Scan for the cell matching the given text and deliver its (X, Y) coordinate at center. 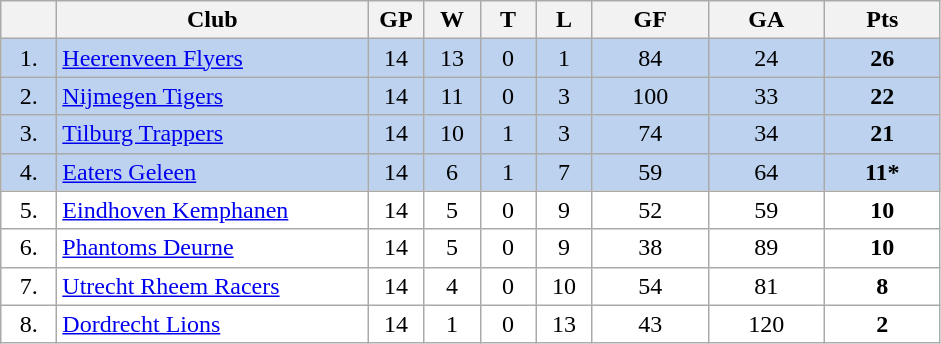
GF (650, 20)
64 (766, 172)
Pts (882, 20)
4. (29, 172)
Nijmegen Tigers (212, 96)
Tilburg Trappers (212, 134)
Utrecht Rheem Racers (212, 286)
74 (650, 134)
89 (766, 248)
Heerenveen Flyers (212, 58)
Eindhoven Kemphanen (212, 210)
21 (882, 134)
8. (29, 324)
100 (650, 96)
T (508, 20)
5. (29, 210)
52 (650, 210)
W (452, 20)
2. (29, 96)
11 (452, 96)
Eaters Geleen (212, 172)
81 (766, 286)
6 (452, 172)
11* (882, 172)
2 (882, 324)
22 (882, 96)
34 (766, 134)
54 (650, 286)
Club (212, 20)
1. (29, 58)
8 (882, 286)
4 (452, 286)
3. (29, 134)
33 (766, 96)
120 (766, 324)
7. (29, 286)
Dordrecht Lions (212, 324)
26 (882, 58)
GP (396, 20)
7 (564, 172)
38 (650, 248)
6. (29, 248)
GA (766, 20)
24 (766, 58)
Phantoms Deurne (212, 248)
84 (650, 58)
43 (650, 324)
L (564, 20)
